For the text-containing cell, return its midpoint in (X, Y) coordinate format. 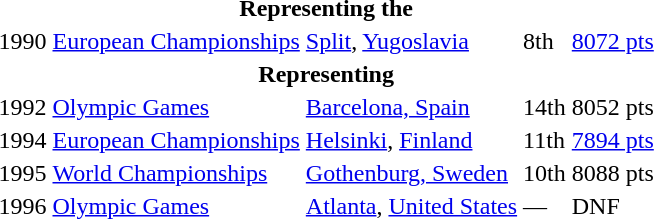
11th (545, 140)
Olympic Games (176, 107)
Gothenburg, Sweden (411, 173)
World Championships (176, 173)
Barcelona, Spain (411, 107)
10th (545, 173)
8th (545, 41)
Helsinki, Finland (411, 140)
Split, Yugoslavia (411, 41)
14th (545, 107)
